Search for the cell housing the specified text and yield its [x, y] center coordinate. 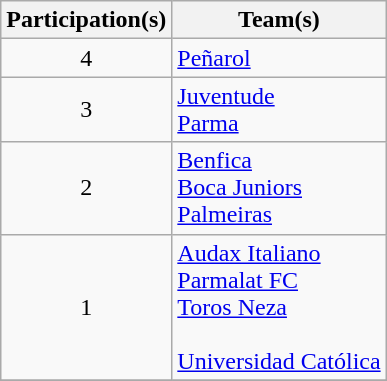
Benfica Boca Juniors Palmeiras [279, 188]
Participation(s) [86, 20]
Juventude Parma [279, 110]
2 [86, 188]
1 [86, 307]
Team(s) [279, 20]
Peñarol [279, 58]
4 [86, 58]
Audax Italiano Parmalat FC Toros Neza Universidad Católica [279, 307]
3 [86, 110]
